Return [x, y] of the center of cell containing provided text 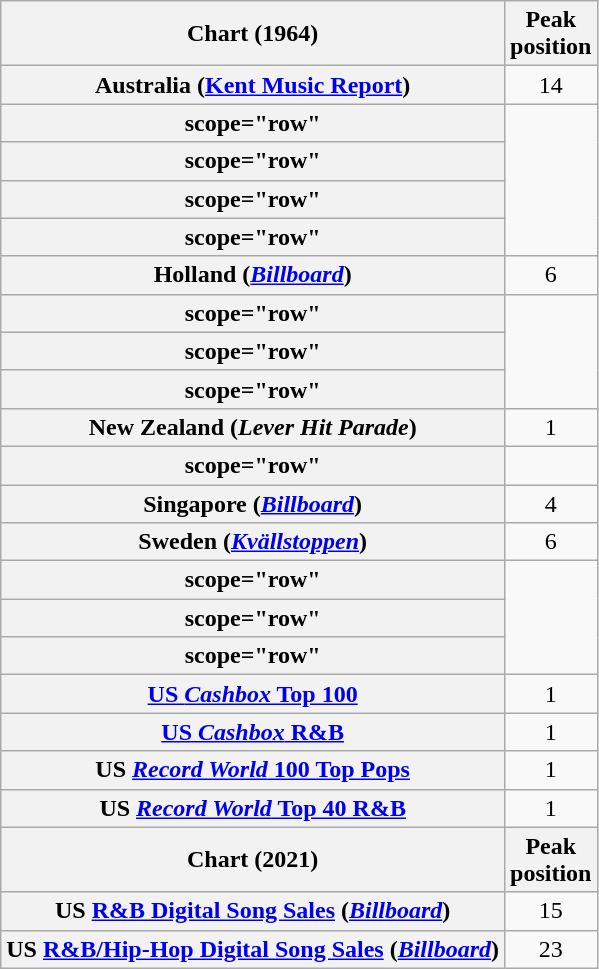
15 [551, 911]
US R&B Digital Song Sales (Billboard) [253, 911]
US Record World Top 40 R&B [253, 808]
Singapore (Billboard) [253, 503]
US Record World 100 Top Pops [253, 770]
Holland (Billboard) [253, 275]
Australia (Kent Music Report) [253, 85]
Chart (2021) [253, 860]
4 [551, 503]
US R&B/Hip-Hop Digital Song Sales (Billboard) [253, 949]
14 [551, 85]
Sweden (Kvällstoppen) [253, 542]
US Cashbox Top 100 [253, 694]
23 [551, 949]
US Cashbox R&B [253, 732]
Chart (1964) [253, 34]
New Zealand (Lever Hit Parade) [253, 427]
